Output the (x, y) coordinate of the center of the cell containing the given text.  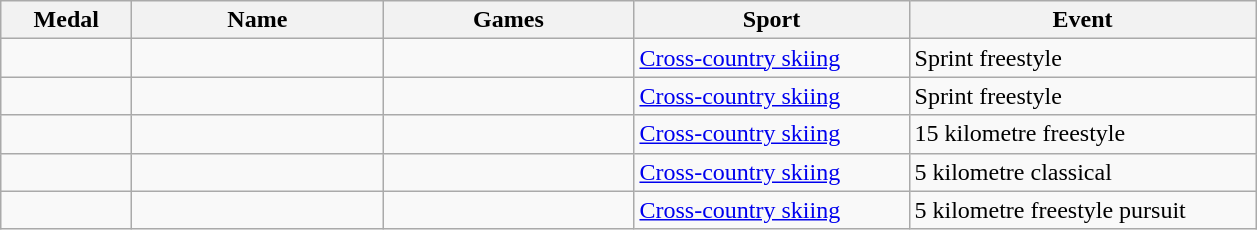
Event (1082, 20)
5 kilometre classical (1082, 172)
Games (508, 20)
Sport (772, 20)
Medal (66, 20)
5 kilometre freestyle pursuit (1082, 210)
Name (258, 20)
15 kilometre freestyle (1082, 134)
